Output the [X, Y] coordinate of the center of the cell containing the given text.  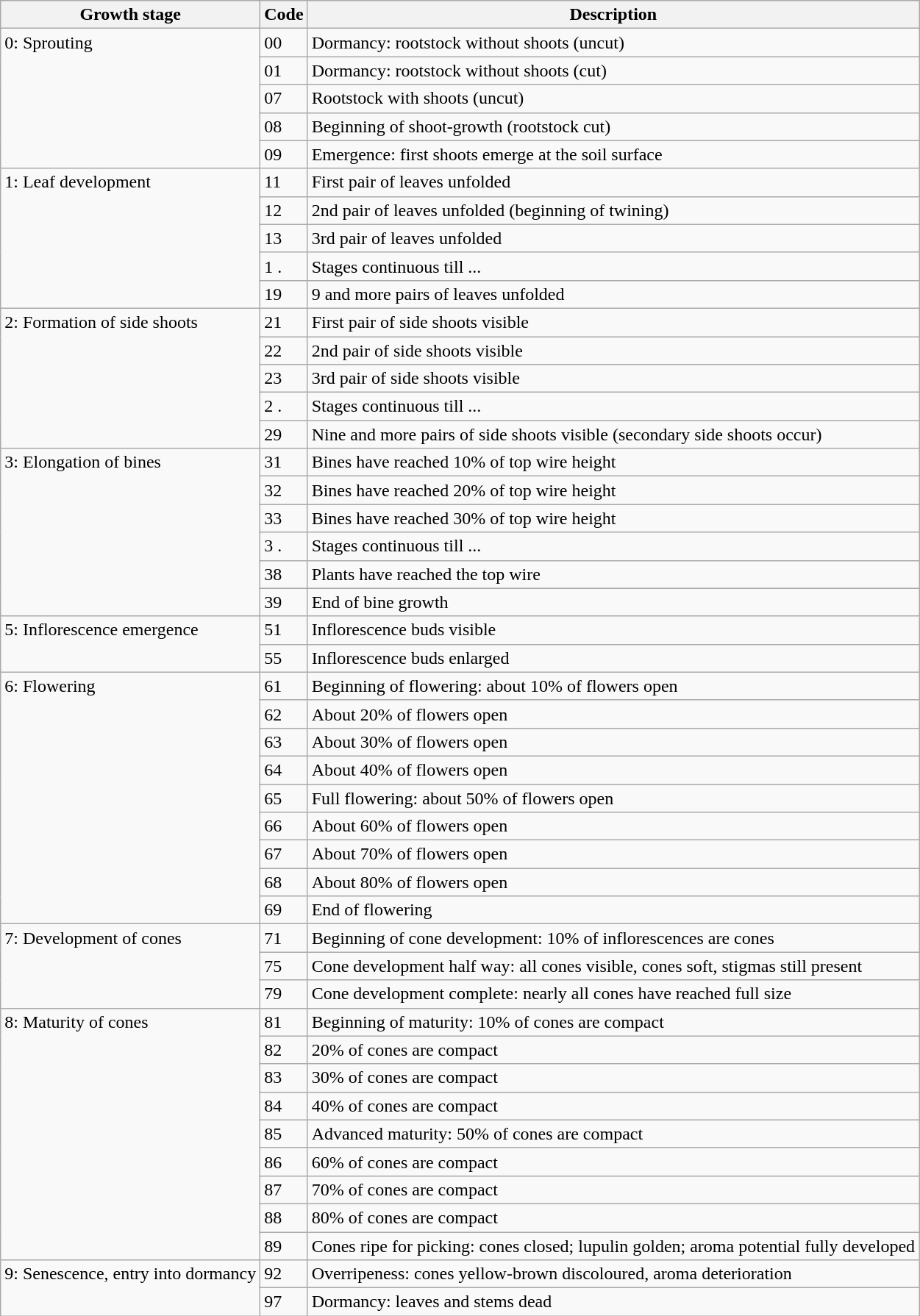
Beginning of shoot-growth (rootstock cut) [613, 126]
Emergence: first shoots emerge at the soil surface [613, 154]
Bines have reached 30% of top wire height [613, 518]
20% of cones are compact [613, 1050]
75 [284, 966]
About 70% of flowers open [613, 854]
32 [284, 490]
39 [284, 602]
Cone development half way: all cones visible, cones soft, stigmas still present [613, 966]
1: Leaf development [131, 238]
First pair of leaves unfolded [613, 182]
62 [284, 714]
2 . [284, 407]
End of bine growth [613, 602]
07 [284, 99]
80% of cones are compact [613, 1217]
3rd pair of side shoots visible [613, 379]
Dormancy: rootstock without shoots (cut) [613, 71]
66 [284, 826]
83 [284, 1078]
88 [284, 1217]
Rootstock with shoots (uncut) [613, 99]
51 [284, 630]
61 [284, 686]
85 [284, 1134]
Code [284, 15]
Cone development complete: nearly all cones have reached full size [613, 994]
5: Inflorescence emergence [131, 644]
71 [284, 938]
Inflorescence buds visible [613, 630]
19 [284, 294]
6: Flowering [131, 798]
2nd pair of side shoots visible [613, 351]
2nd pair of leaves unfolded (beginning of twining) [613, 210]
About 80% of flowers open [613, 882]
11 [284, 182]
9: Senescence, entry into dormancy [131, 1288]
About 20% of flowers open [613, 714]
70% of cones are compact [613, 1190]
01 [284, 71]
09 [284, 154]
81 [284, 1022]
00 [284, 43]
33 [284, 518]
Overripeness: cones yellow-brown discoloured, aroma deterioration [613, 1274]
60% of cones are compact [613, 1162]
3: Elongation of bines [131, 532]
Beginning of cone development: 10% of inflorescences are cones [613, 938]
Nine and more pairs of side shoots visible (secondary side shoots occur) [613, 435]
23 [284, 379]
Dormancy: leaves and stems dead [613, 1302]
82 [284, 1050]
55 [284, 658]
89 [284, 1246]
21 [284, 322]
First pair of side shoots visible [613, 322]
About 60% of flowers open [613, 826]
8: Maturity of cones [131, 1134]
12 [284, 210]
22 [284, 351]
Cones ripe for picking: cones closed; lupulin golden; aroma potential fully developed [613, 1246]
68 [284, 882]
7: Development of cones [131, 966]
64 [284, 770]
Growth stage [131, 15]
Beginning of maturity: 10% of cones are compact [613, 1022]
9 and more pairs of leaves unfolded [613, 294]
0: Sprouting [131, 99]
Plants have reached the top wire [613, 574]
29 [284, 435]
65 [284, 798]
69 [284, 910]
About 30% of flowers open [613, 742]
3rd pair of leaves unfolded [613, 238]
3 . [284, 546]
30% of cones are compact [613, 1078]
67 [284, 854]
38 [284, 574]
Bines have reached 10% of top wire height [613, 462]
40% of cones are compact [613, 1106]
Description [613, 15]
2: Formation of side shoots [131, 378]
Full flowering: about 50% of flowers open [613, 798]
Dormancy: rootstock without shoots (uncut) [613, 43]
86 [284, 1162]
Inflorescence buds enlarged [613, 658]
08 [284, 126]
Advanced maturity: 50% of cones are compact [613, 1134]
87 [284, 1190]
92 [284, 1274]
About 40% of flowers open [613, 770]
Beginning of flowering: about 10% of flowers open [613, 686]
End of flowering [613, 910]
84 [284, 1106]
13 [284, 238]
63 [284, 742]
97 [284, 1302]
1 . [284, 266]
31 [284, 462]
79 [284, 994]
Bines have reached 20% of top wire height [613, 490]
